Extract the [x, y] coordinate from the center of the cell holding the provided text.  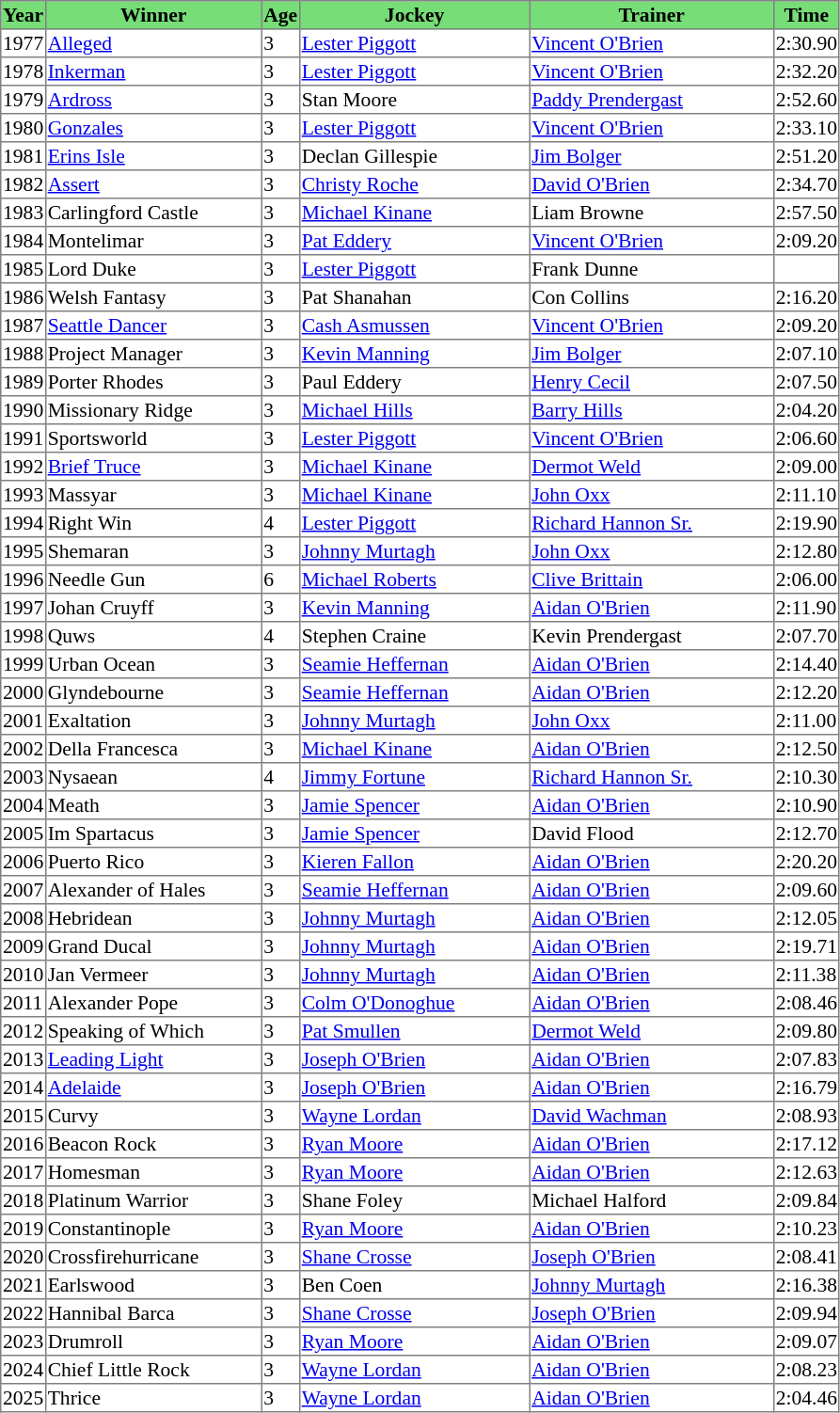
Chief Little Rock [153, 1370]
Gonzales [153, 128]
2:14.40 [806, 664]
Carlingford Castle [153, 213]
1981 [24, 156]
Shemaran [153, 551]
1995 [24, 551]
Winner [153, 15]
Exaltation [153, 721]
2:17.12 [806, 1144]
1979 [24, 100]
2:19.90 [806, 523]
Sportsworld [153, 438]
1987 [24, 325]
2:16.38 [806, 1285]
2:09.07 [806, 1342]
1988 [24, 354]
2004 [24, 805]
2:06.60 [806, 438]
2001 [24, 721]
Glyndebourne [153, 692]
Quws [153, 636]
Pat Shanahan [414, 297]
2:09.60 [806, 890]
Pat Eddery [414, 241]
1997 [24, 608]
2:09.94 [806, 1313]
2005 [24, 834]
1993 [24, 495]
2:32.20 [806, 71]
2:09.80 [806, 1031]
Frank Dunne [652, 269]
2016 [24, 1144]
2:11.00 [806, 721]
Year [24, 15]
Declan Gillespie [414, 156]
2003 [24, 777]
Missionary Ridge [153, 410]
2:33.10 [806, 128]
2:07.83 [806, 1059]
2:11.90 [806, 608]
2:12.70 [806, 834]
Erins Isle [153, 156]
2:51.20 [806, 156]
2:52.60 [806, 100]
1986 [24, 297]
2:07.50 [806, 382]
1984 [24, 241]
David Wachman [652, 1116]
Earlswood [153, 1285]
2:08.93 [806, 1116]
2:11.38 [806, 975]
Michael Hills [414, 410]
2:16.20 [806, 297]
Leading Light [153, 1059]
Seattle Dancer [153, 325]
Liam Browne [652, 213]
Age [280, 15]
2021 [24, 1285]
2013 [24, 1059]
2:12.63 [806, 1172]
6 [280, 579]
Pat Smullen [414, 1031]
Hebridean [153, 918]
2012 [24, 1031]
2002 [24, 749]
2:11.10 [806, 495]
Henry Cecil [652, 382]
Time [806, 15]
Platinum Warrior [153, 1200]
1994 [24, 523]
2006 [24, 862]
2020 [24, 1257]
2:34.70 [806, 184]
Alexander of Hales [153, 890]
1990 [24, 410]
Cash Asmussen [414, 325]
2019 [24, 1229]
1992 [24, 467]
Barry Hills [652, 410]
1978 [24, 71]
2:12.50 [806, 749]
Colm O'Donoghue [414, 1003]
Kieren Fallon [414, 862]
Con Collins [652, 297]
Jimmy Fortune [414, 777]
2000 [24, 692]
Stephen Craine [414, 636]
2:12.05 [806, 918]
2:06.00 [806, 579]
David Flood [652, 834]
Porter Rhodes [153, 382]
Urban Ocean [153, 664]
2017 [24, 1172]
2:10.90 [806, 805]
Massyar [153, 495]
1983 [24, 213]
Clive Brittain [652, 579]
Drumroll [153, 1342]
Brief Truce [153, 467]
Assert [153, 184]
Montelimar [153, 241]
1989 [24, 382]
2:30.90 [806, 43]
2:09.00 [806, 467]
Michael Roberts [414, 579]
2:12.20 [806, 692]
Shane Foley [414, 1200]
2009 [24, 946]
2:07.70 [806, 636]
Hannibal Barca [153, 1313]
Lord Duke [153, 269]
2011 [24, 1003]
2010 [24, 975]
Paddy Prendergast [652, 100]
Christy Roche [414, 184]
2015 [24, 1116]
1991 [24, 438]
2022 [24, 1313]
1985 [24, 269]
Grand Ducal [153, 946]
Puerto Rico [153, 862]
Im Spartacus [153, 834]
Project Manager [153, 354]
1980 [24, 128]
Nysaean [153, 777]
2:04.20 [806, 410]
Adelaide [153, 1088]
2014 [24, 1088]
Della Francesca [153, 749]
2:08.41 [806, 1257]
Jockey [414, 15]
2:07.10 [806, 354]
2:16.79 [806, 1088]
2:08.46 [806, 1003]
2:10.23 [806, 1229]
David O'Brien [652, 184]
Speaking of Which [153, 1031]
2:57.50 [806, 213]
2023 [24, 1342]
Kevin Prendergast [652, 636]
2:20.20 [806, 862]
Curvy [153, 1116]
1977 [24, 43]
Welsh Fantasy [153, 297]
1996 [24, 579]
Alexander Pope [153, 1003]
2:04.46 [806, 1398]
2008 [24, 918]
Needle Gun [153, 579]
2:12.80 [806, 551]
2007 [24, 890]
Constantinople [153, 1229]
Beacon Rock [153, 1144]
Jan Vermeer [153, 975]
Ben Coen [414, 1285]
2:19.71 [806, 946]
2:09.84 [806, 1200]
2024 [24, 1370]
Homesman [153, 1172]
Thrice [153, 1398]
2:08.23 [806, 1370]
Ardross [153, 100]
Inkerman [153, 71]
2:10.30 [806, 777]
1998 [24, 636]
Stan Moore [414, 100]
Trainer [652, 15]
Crossfirehurricane [153, 1257]
2025 [24, 1398]
Right Win [153, 523]
Michael Halford [652, 1200]
1999 [24, 664]
1982 [24, 184]
2018 [24, 1200]
Alleged [153, 43]
Johan Cruyff [153, 608]
Paul Eddery [414, 382]
Meath [153, 805]
